Output the [X, Y] coordinate of the center of the cell containing the given text.  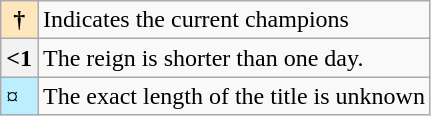
The exact length of the title is unknown [234, 96]
¤ [20, 96]
Indicates the current champions [234, 20]
The reign is shorter than one day. [234, 58]
<1 [20, 58]
† [20, 20]
